Return the [x, y] coordinate for the center point of the cell that contains the specified text.  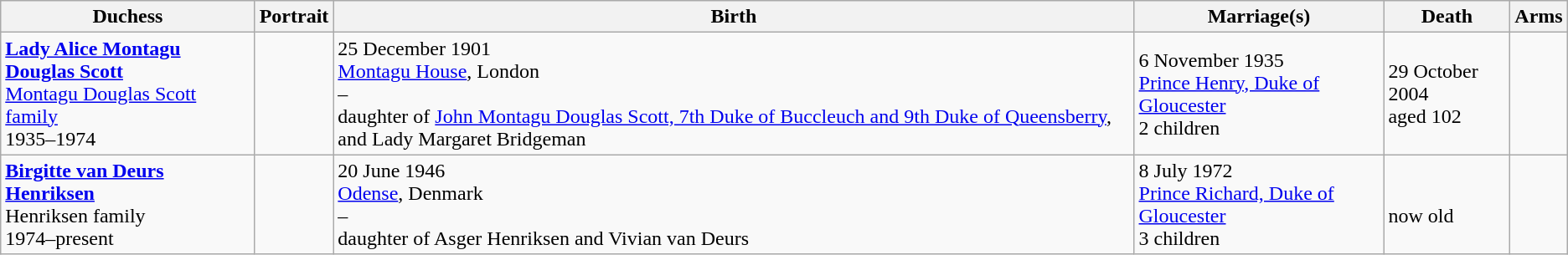
Death [1447, 17]
6 November 1935Prince Henry, Duke of Gloucester2 children [1259, 94]
Portrait [294, 17]
now old [1447, 204]
8 July 1972Prince Richard, Duke of Gloucester3 children [1259, 204]
Lady Alice Montagu Douglas ScottMontagu Douglas Scott family1935–1974 [127, 94]
Birth [734, 17]
Birgitte van Deurs HenriksenHenriksen family1974–present [127, 204]
Marriage(s) [1259, 17]
29 October 2004aged 102 [1447, 94]
Arms [1539, 17]
20 June 1946Odense, Denmark–daughter of Asger Henriksen and Vivian van Deurs [734, 204]
Duchess [127, 17]
